Scan for the cell matching the given text and deliver its (X, Y) coordinate at center. 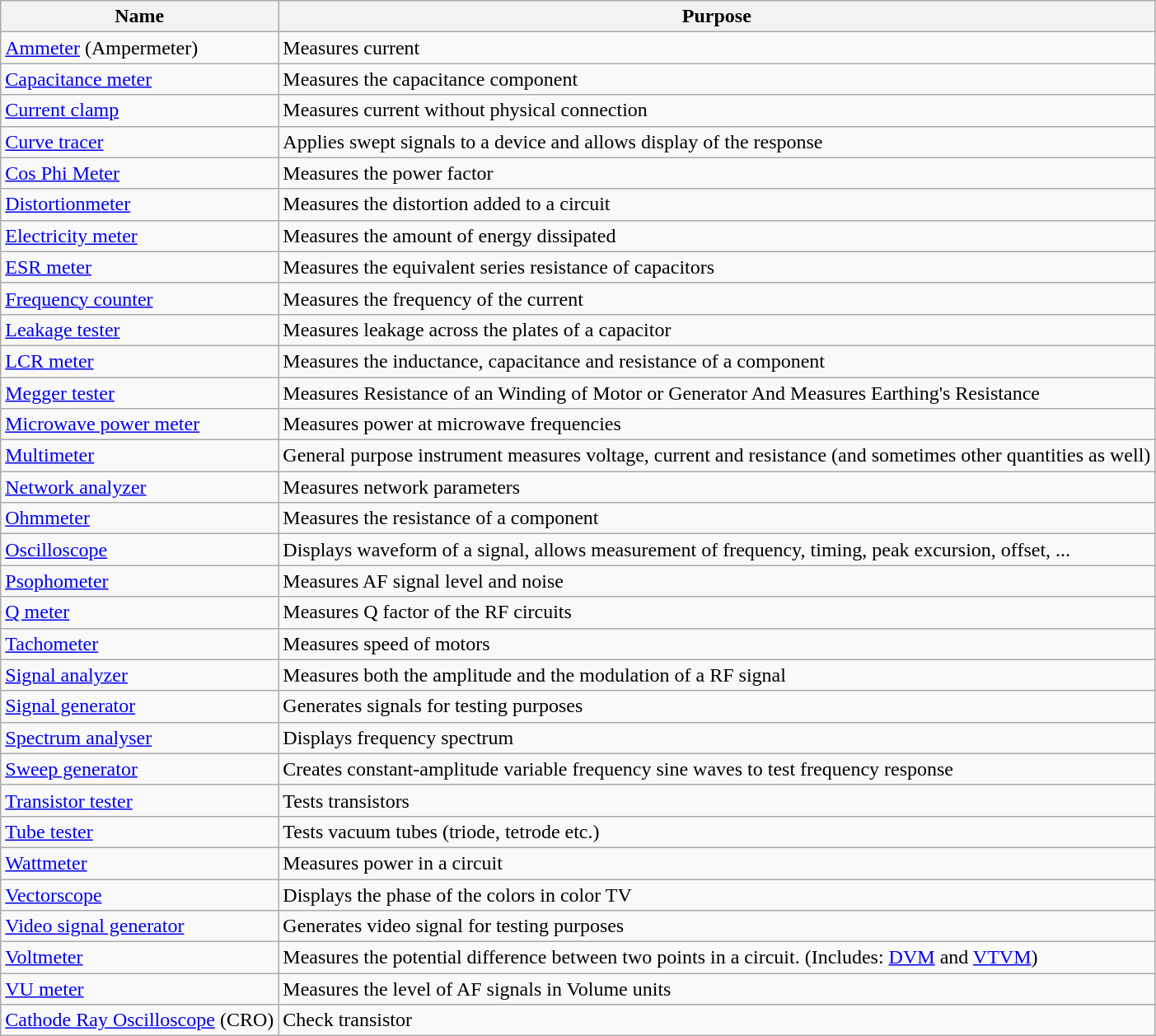
Megger tester (140, 393)
Oscilloscope (140, 550)
Measures Resistance of an Winding of Motor or Generator And Measures Earthing's Resistance (717, 393)
Check transistor (717, 1020)
Vectorscope (140, 894)
Frequency counter (140, 298)
Tachometer (140, 644)
Tube tester (140, 832)
Measures the equivalent series resistance of capacitors (717, 267)
Displays frequency spectrum (717, 738)
Psophometer (140, 581)
Name (140, 16)
Cos Phi Meter (140, 173)
Generates video signal for testing purposes (717, 926)
Measures the capacitance component (717, 79)
Tests transistors (717, 800)
Q meter (140, 612)
Electricity meter (140, 236)
Signal analyzer (140, 675)
Measures the potential difference between two points in a circuit. (Includes: DVM and VTVM) (717, 958)
Measures network parameters (717, 487)
Purpose (717, 16)
Current clamp (140, 110)
Generates signals for testing purposes (717, 706)
Measures the distortion added to a circuit (717, 204)
Tests vacuum tubes (triode, tetrode etc.) (717, 832)
Displays the phase of the colors in color TV (717, 894)
Voltmeter (140, 958)
Measures leakage across the plates of a capacitor (717, 330)
Sweep generator (140, 769)
Measures Q factor of the RF circuits (717, 612)
Measures the inductance, capacitance and resistance of a component (717, 361)
Measures the level of AF signals in Volume units (717, 989)
ESR meter (140, 267)
Spectrum analyser (140, 738)
Measures current without physical connection (717, 110)
Curve tracer (140, 142)
VU meter (140, 989)
Cathode Ray Oscilloscope (CRO) (140, 1020)
Multimeter (140, 456)
Measures power at microwave frequencies (717, 424)
Measures speed of motors (717, 644)
Transistor tester (140, 800)
Measures current (717, 48)
Ohmmeter (140, 518)
Measures the frequency of the current (717, 298)
LCR meter (140, 361)
General purpose instrument measures voltage, current and resistance (and sometimes other quantities as well) (717, 456)
Measures power in a circuit (717, 863)
Ammeter (Ampermeter) (140, 48)
Applies swept signals to a device and allows display of the response (717, 142)
Measures the power factor (717, 173)
Distortionmeter (140, 204)
Measures AF signal level and noise (717, 581)
Microwave power meter (140, 424)
Displays waveform of a signal, allows measurement of frequency, timing, peak excursion, offset, ... (717, 550)
Measures the amount of energy dissipated (717, 236)
Capacitance meter (140, 79)
Network analyzer (140, 487)
Signal generator (140, 706)
Creates constant-amplitude variable frequency sine waves to test frequency response (717, 769)
Leakage tester (140, 330)
Video signal generator (140, 926)
Measures both the amplitude and the modulation of a RF signal (717, 675)
Measures the resistance of a component (717, 518)
Wattmeter (140, 863)
